For the text-containing cell, return its midpoint in [x, y] coordinate format. 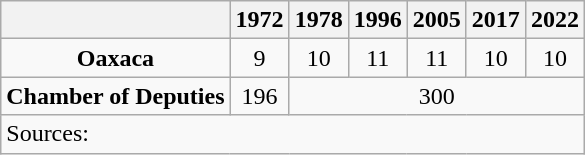
2022 [554, 20]
300 [436, 96]
2005 [436, 20]
Chamber of Deputies [116, 96]
Sources: [293, 134]
Oaxaca [116, 58]
1996 [378, 20]
196 [260, 96]
1972 [260, 20]
2017 [496, 20]
9 [260, 58]
1978 [318, 20]
